Detect which cell encompasses the target text, then output its [X, Y] center coordinate. 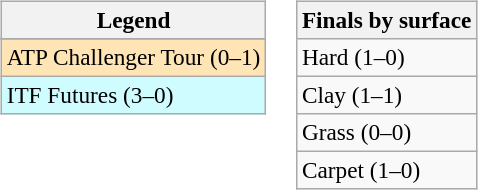
Finals by surface [387, 20]
ATP Challenger Tour (0–1) [133, 57]
ITF Futures (3–0) [133, 95]
Hard (1–0) [387, 57]
Clay (1–1) [387, 95]
Grass (0–0) [387, 133]
Legend [133, 20]
Carpet (1–0) [387, 171]
